Capture the cell that displays the provided text and extract its [x, y] central coordinate. 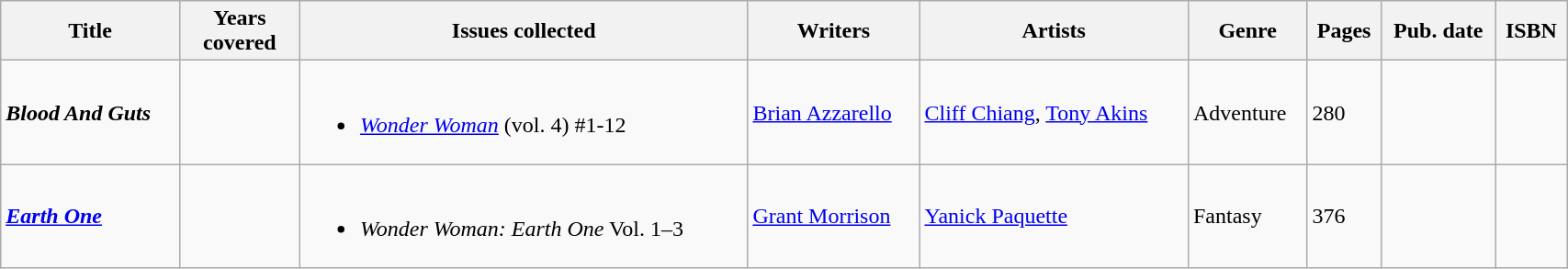
Pub. date [1438, 31]
Blood And Guts [90, 112]
Issues collected [524, 31]
Artists [1055, 31]
376 [1344, 217]
Genre [1247, 31]
Adventure [1247, 112]
ISBN [1530, 31]
280 [1344, 112]
Fantasy [1247, 217]
Earth One [90, 217]
Wonder Woman: Earth One Vol. 1–3 [524, 217]
Grant Morrison [834, 217]
Title [90, 31]
Yanick Paquette [1055, 217]
Cliff Chiang, Tony Akins [1055, 112]
Wonder Woman (vol. 4) #1-12 [524, 112]
Pages [1344, 31]
Writers [834, 31]
Years covered [239, 31]
Brian Azzarello [834, 112]
